Find where the given text appears and provide that cell's center as [x, y] coordinate. 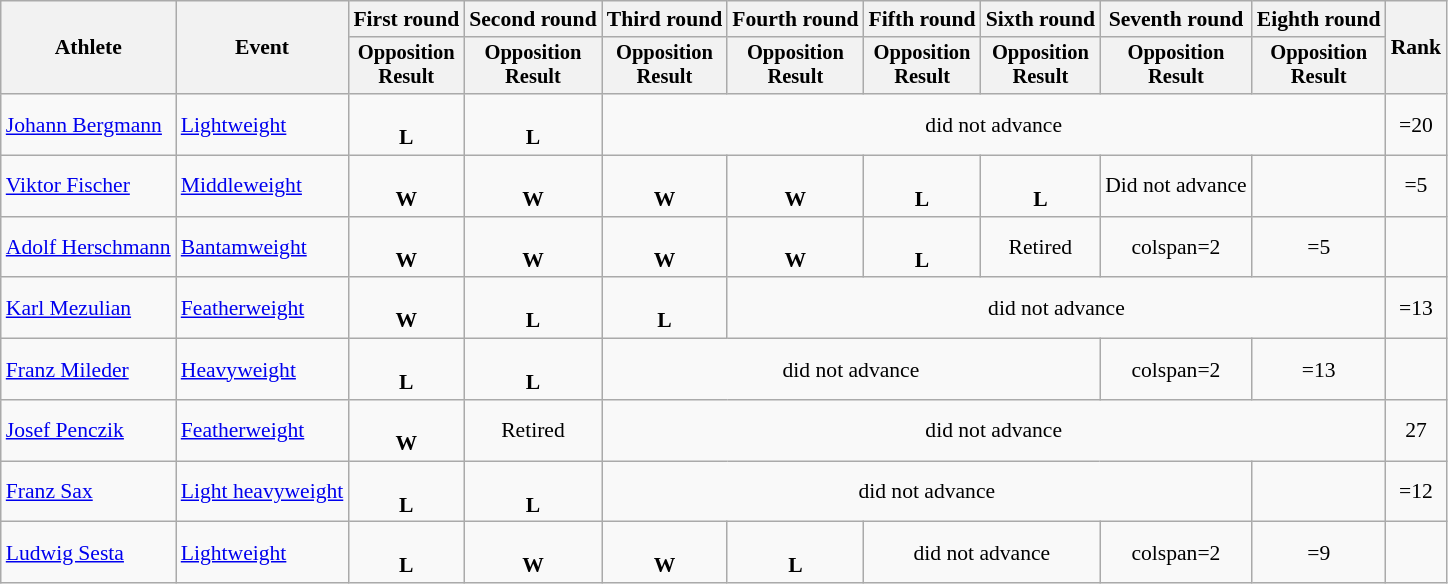
Johann Bergmann [88, 124]
First round [406, 19]
Fifth round [922, 19]
Second round [533, 19]
Adolf Herschmann [88, 248]
Third round [665, 19]
Karl Mezulian [88, 308]
Event [262, 48]
Viktor Fischer [88, 186]
Josef Penczik [88, 430]
Franz Mileder [88, 370]
27 [1416, 430]
Light heavyweight [262, 492]
Bantamweight [262, 248]
Heavyweight [262, 370]
Middleweight [262, 186]
Did not advance [1176, 186]
=12 [1416, 492]
Seventh round [1176, 19]
Franz Sax [88, 492]
Fourth round [795, 19]
Ludwig Sesta [88, 552]
=20 [1416, 124]
Rank [1416, 48]
Athlete [88, 48]
Sixth round [1041, 19]
=9 [1319, 552]
Eighth round [1319, 19]
